Extract the (x, y) coordinate from the center of the cell holding the provided text.  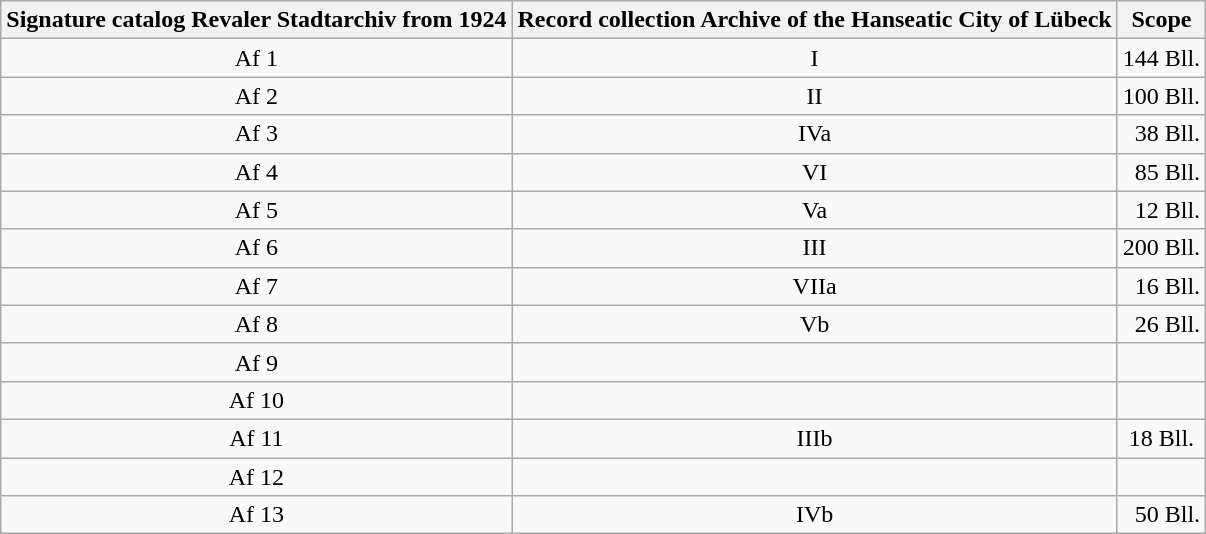
Af 1 (256, 58)
Af 11 (256, 438)
Af 9 (256, 362)
38 Bll. (1161, 134)
12 Bll. (1161, 210)
Af 12 (256, 477)
144 Bll. (1161, 58)
Record collection Archive of the Hanseatic City of Lübeck (814, 20)
200 Bll. (1161, 248)
I (814, 58)
VI (814, 172)
16 Bll. (1161, 286)
Af 13 (256, 515)
26 Bll. (1161, 324)
Af 6 (256, 248)
Scope (1161, 20)
IIIb (814, 438)
50 Bll. (1161, 515)
III (814, 248)
Af 5 (256, 210)
Af 10 (256, 400)
II (814, 96)
Af 3 (256, 134)
VIIa (814, 286)
Af 4 (256, 172)
18 Bll. (1161, 438)
Va (814, 210)
IVb (814, 515)
Vb (814, 324)
Af 2 (256, 96)
Af 7 (256, 286)
Signature catalog Revaler Stadtarchiv from 1924 (256, 20)
IVa (814, 134)
Af 8 (256, 324)
100 Bll. (1161, 96)
85 Bll. (1161, 172)
